Scan for the cell matching the given text and deliver its [X, Y] coordinate at center. 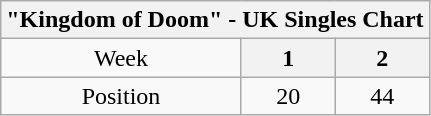
"Kingdom of Doom" - UK Singles Chart [215, 20]
Week [121, 58]
44 [382, 96]
Position [121, 96]
20 [288, 96]
1 [288, 58]
2 [382, 58]
